Find where the given text appears and provide that cell's center as [x, y] coordinate. 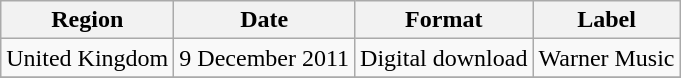
Warner Music [606, 58]
9 December 2011 [264, 58]
Format [444, 20]
United Kingdom [88, 58]
Region [88, 20]
Label [606, 20]
Date [264, 20]
Digital download [444, 58]
